From the cell containing the given text, extract its center point as [X, Y] coordinate. 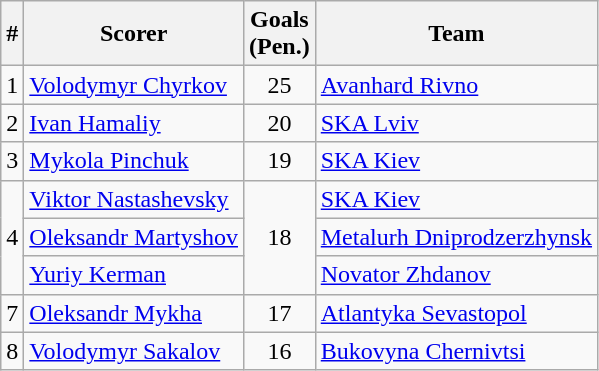
3 [12, 161]
Atlantyka Sevastopol [456, 313]
7 [12, 313]
19 [280, 161]
1 [12, 85]
Bukovyna Chernivtsi [456, 351]
25 [280, 85]
# [12, 34]
16 [280, 351]
8 [12, 351]
Avanhard Rivno [456, 85]
Yuriy Kerman [134, 275]
20 [280, 123]
4 [12, 237]
Team [456, 34]
Viktor Nastashevsky [134, 199]
Oleksandr Mykha [134, 313]
Metalurh Dniprodzerzhynsk [456, 237]
Volodymyr Sakalov [134, 351]
Novator Zhdanov [456, 275]
17 [280, 313]
Mykola Pinchuk [134, 161]
18 [280, 237]
Goals(Pen.) [280, 34]
Volodymyr Chyrkov [134, 85]
SKA Lviv [456, 123]
2 [12, 123]
Scorer [134, 34]
Ivan Hamaliy [134, 123]
Oleksandr Martyshov [134, 237]
